Find where the given text appears and provide that cell's center as (X, Y) coordinate. 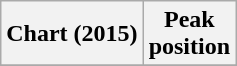
Chart (2015) (72, 34)
Peakposition (189, 34)
